Return [x, y] of the center of cell containing provided text 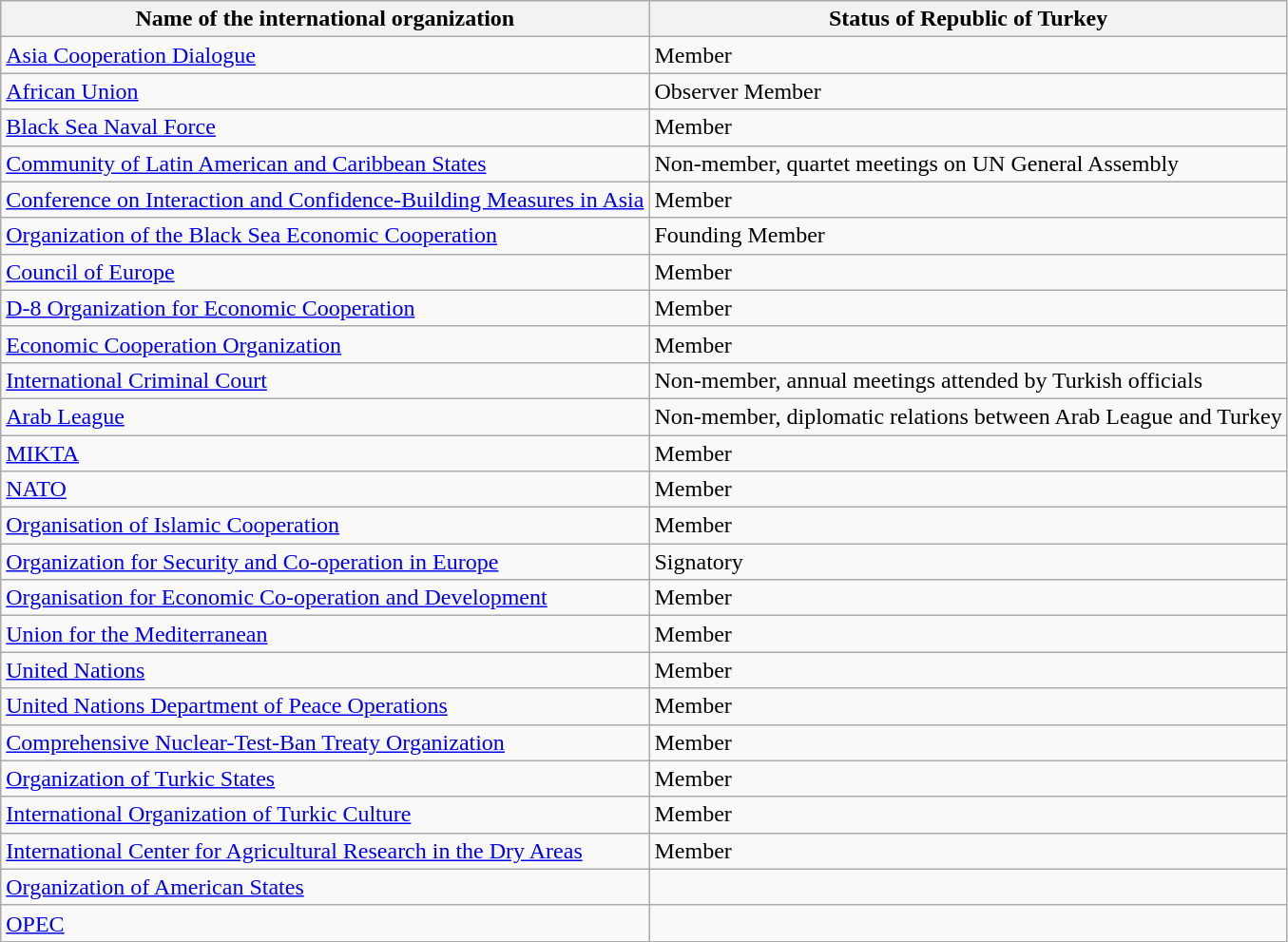
Organisation for Economic Co-operation and Development [325, 598]
Non-member, quartet meetings on UN General Assembly [968, 163]
Community of Latin American and Caribbean States [325, 163]
Black Sea Naval Force [325, 127]
Status of Republic of Turkey [968, 19]
International Organization of Turkic Culture [325, 815]
NATO [325, 490]
Organization of American States [325, 887]
African Union [325, 91]
United Nations [325, 670]
Conference on Interaction and Confidence-Building Measures in Asia [325, 200]
United Nations Department of Peace Operations [325, 706]
Signatory [968, 562]
D-8 Organization for Economic Cooperation [325, 308]
Arab League [325, 416]
Non-member, diplomatic relations between Arab League and Turkey [968, 416]
Organization of Turkic States [325, 779]
Observer Member [968, 91]
Name of the international organization [325, 19]
Economic Cooperation Organization [325, 344]
Organization for Security and Co-operation in Europe [325, 562]
Council of Europe [325, 272]
Comprehensive Nuclear-Test-Ban Treaty Organization [325, 742]
Organization of the Black Sea Economic Cooperation [325, 236]
Non-member, annual meetings attended by Turkish officials [968, 380]
International Criminal Court [325, 380]
Founding Member [968, 236]
Union for the Mediterranean [325, 634]
Asia Cooperation Dialogue [325, 55]
MIKTA [325, 453]
International Center for Agricultural Research in the Dry Areas [325, 851]
Organisation of Islamic Cooperation [325, 526]
OPEC [325, 923]
